Search for the cell housing the specified text and yield its [x, y] center coordinate. 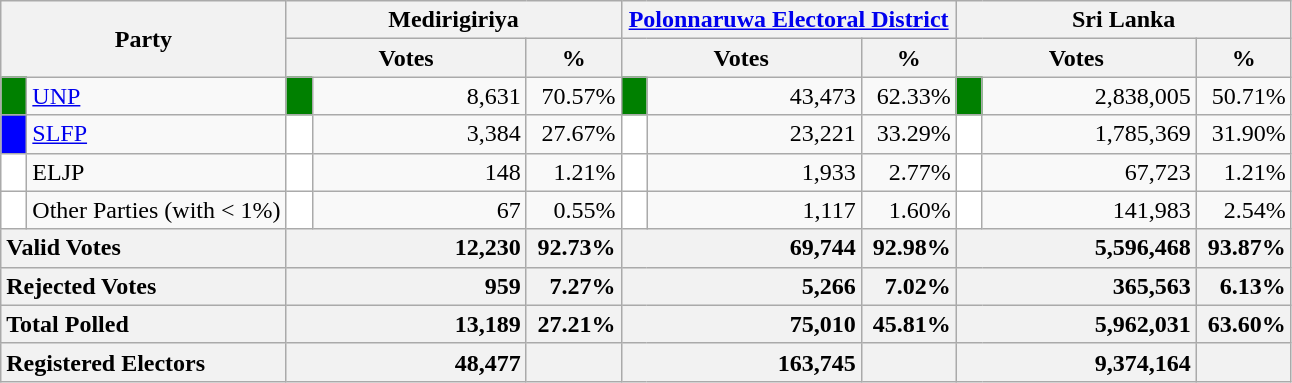
5,962,031 [1076, 324]
62.33% [908, 96]
365,563 [1076, 286]
163,745 [741, 362]
Sri Lanka [1124, 20]
1,785,369 [1089, 134]
Registered Electors [144, 362]
23,221 [754, 134]
69,744 [741, 248]
5,266 [741, 286]
27.21% [574, 324]
7.02% [908, 286]
141,983 [1089, 210]
6.13% [1244, 286]
1,117 [754, 210]
2,838,005 [1089, 96]
UNP [156, 96]
5,596,468 [1076, 248]
43,473 [754, 96]
959 [406, 286]
148 [419, 172]
75,010 [741, 324]
45.81% [908, 324]
1.60% [908, 210]
SLFP [156, 134]
33.29% [908, 134]
Total Polled [144, 324]
ELJP [156, 172]
13,189 [406, 324]
67 [419, 210]
8,631 [419, 96]
Medirigiriya [454, 20]
7.27% [574, 286]
Valid Votes [144, 248]
12,230 [406, 248]
2.77% [908, 172]
31.90% [1244, 134]
67,723 [1089, 172]
92.98% [908, 248]
Rejected Votes [144, 286]
Party [144, 39]
2.54% [1244, 210]
Other Parties (with < 1%) [156, 210]
93.87% [1244, 248]
27.67% [574, 134]
0.55% [574, 210]
70.57% [574, 96]
3,384 [419, 134]
Polonnaruwa Electoral District [788, 20]
50.71% [1244, 96]
9,374,164 [1076, 362]
92.73% [574, 248]
48,477 [406, 362]
63.60% [1244, 324]
1,933 [754, 172]
